Capture the cell that displays the provided text and extract its (x, y) central coordinate. 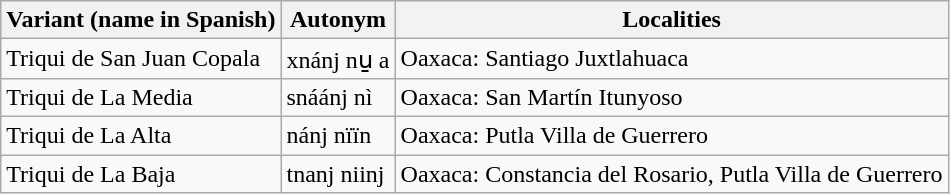
Oaxaca: Santiago Juxtlahuaca (672, 59)
tnanj niinj (338, 173)
Oaxaca: Putla Villa de Guerrero (672, 135)
Autonym (338, 20)
Localities (672, 20)
Triqui de San Juan Copala (141, 59)
Triqui de La Media (141, 97)
snáánj nì (338, 97)
Triqui de La Baja (141, 173)
nánj nïïn (338, 135)
Triqui de La Alta (141, 135)
Oaxaca: Constancia del Rosario, Putla Villa de Guerrero (672, 173)
Oaxaca: San Martín Itunyoso (672, 97)
Variant (name in Spanish) (141, 20)
xnánj nu̱ a (338, 59)
